Pinpoint the cell where the given text exists, returning its [x, y] midpoint coordinate. 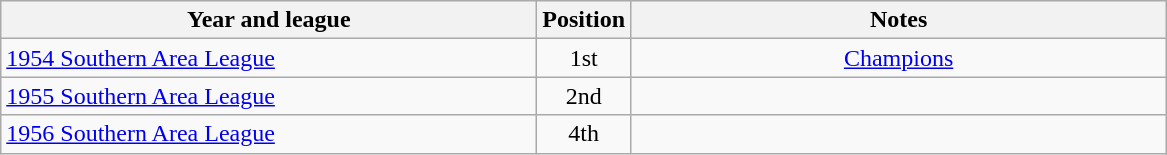
Notes [899, 20]
1955 Southern Area League [269, 96]
Year and league [269, 20]
1956 Southern Area League [269, 134]
1954 Southern Area League [269, 58]
Position [584, 20]
1st [584, 58]
4th [584, 134]
Champions [899, 58]
2nd [584, 96]
